From the cell containing the given text, extract its center point as (x, y) coordinate. 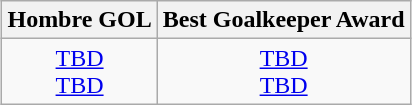
Best Goalkeeper Award (284, 20)
Hombre GOL (80, 20)
